For the text-containing cell, return its midpoint in (x, y) coordinate format. 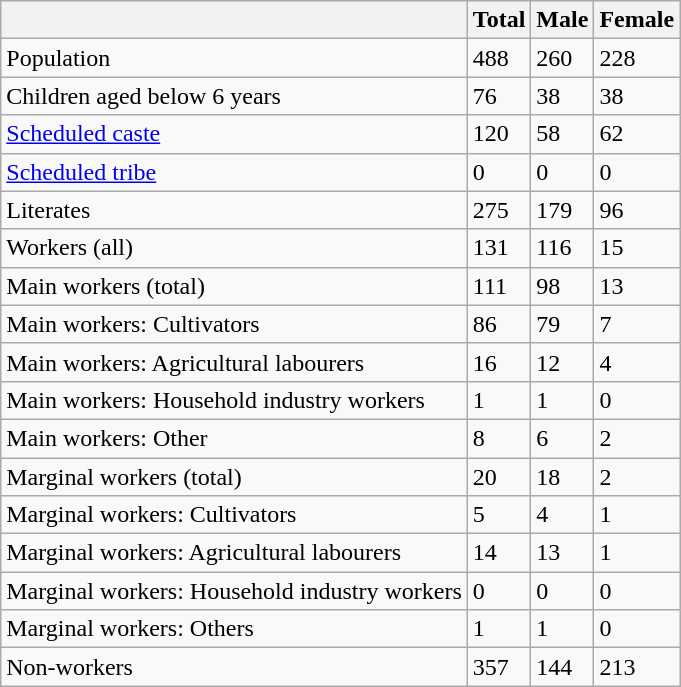
357 (499, 667)
12 (562, 362)
260 (562, 58)
6 (562, 438)
179 (562, 210)
Main workers: Agricultural labourers (234, 362)
8 (499, 438)
Main workers: Household industry workers (234, 400)
Non-workers (234, 667)
Marginal workers (total) (234, 477)
Male (562, 20)
Marginal workers: Household industry workers (234, 591)
98 (562, 286)
144 (562, 667)
275 (499, 210)
86 (499, 324)
Female (637, 20)
Main workers: Cultivators (234, 324)
7 (637, 324)
Total (499, 20)
Scheduled caste (234, 134)
79 (562, 324)
131 (499, 248)
Marginal workers: Cultivators (234, 515)
Scheduled tribe (234, 172)
20 (499, 477)
228 (637, 58)
76 (499, 96)
213 (637, 667)
Population (234, 58)
5 (499, 515)
488 (499, 58)
96 (637, 210)
Workers (all) (234, 248)
14 (499, 553)
116 (562, 248)
111 (499, 286)
62 (637, 134)
15 (637, 248)
Literates (234, 210)
Children aged below 6 years (234, 96)
120 (499, 134)
Main workers (total) (234, 286)
18 (562, 477)
Marginal workers: Others (234, 629)
58 (562, 134)
Marginal workers: Agricultural labourers (234, 553)
16 (499, 362)
Main workers: Other (234, 438)
